Detect which cell encompasses the target text, then output its [x, y] center coordinate. 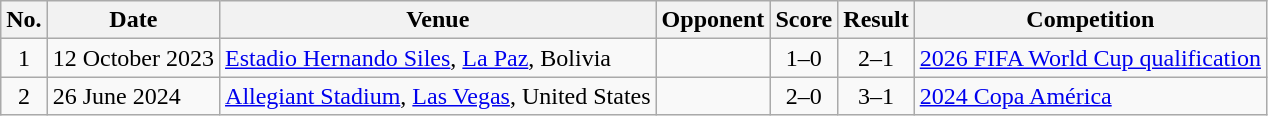
2–0 [804, 96]
Result [876, 20]
2024 Copa América [1090, 96]
Estadio Hernando Siles, La Paz, Bolivia [438, 58]
Allegiant Stadium, Las Vegas, United States [438, 96]
2 [24, 96]
Date [133, 20]
12 October 2023 [133, 58]
1–0 [804, 58]
Score [804, 20]
2–1 [876, 58]
26 June 2024 [133, 96]
Competition [1090, 20]
2026 FIFA World Cup qualification [1090, 58]
No. [24, 20]
1 [24, 58]
3–1 [876, 96]
Venue [438, 20]
Opponent [713, 20]
